Provide the (x, y) coordinate of the cell's center where the given text is located.  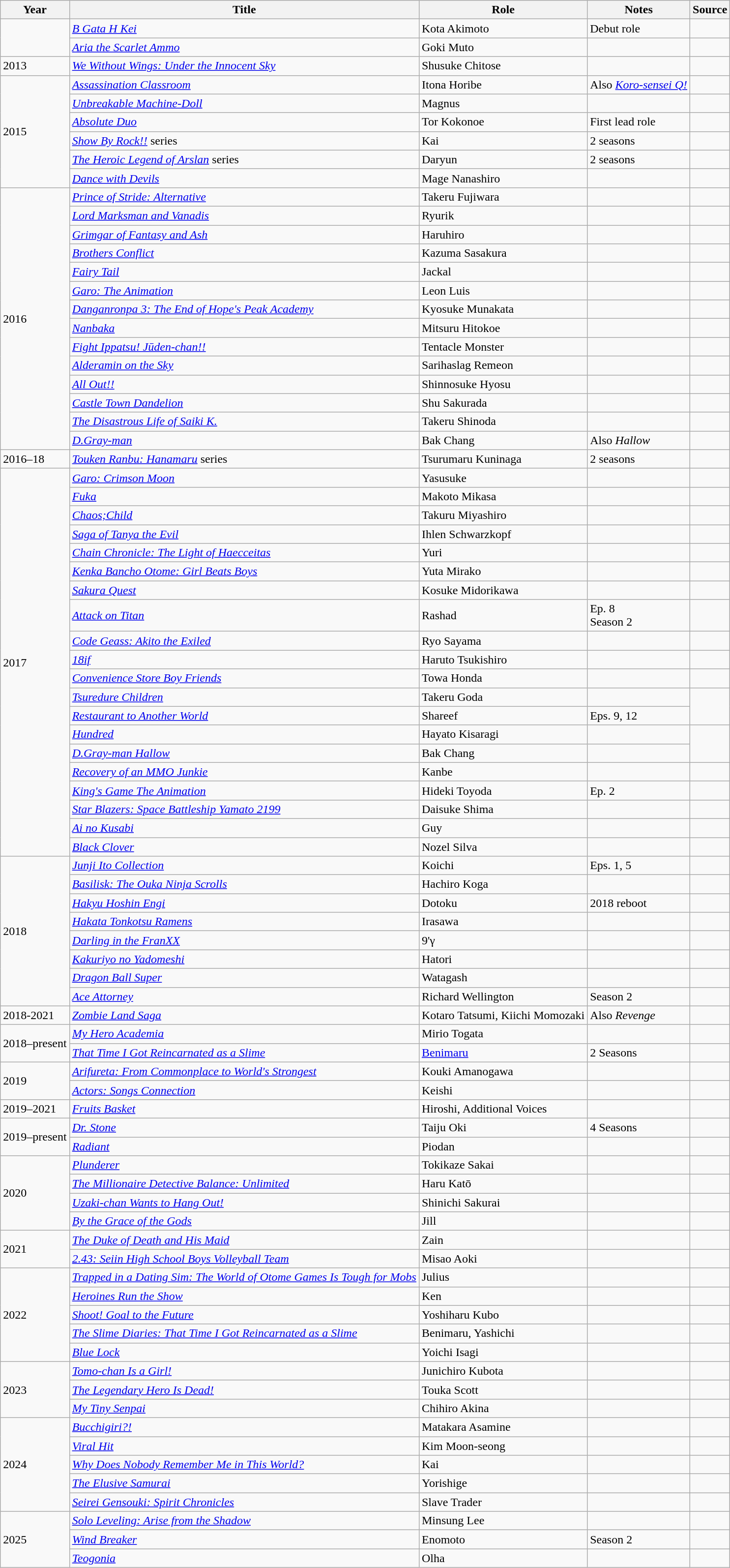
Mirio Togata (503, 1034)
Keishi (503, 1090)
We Without Wings: Under the Innocent Sky (244, 66)
Richard Wellington (503, 996)
Teogonia (244, 1558)
2018-2021 (35, 1015)
D.Gray-man Hallow (244, 753)
Touka Scott (503, 1389)
Fight Ippatsu! Jūden-chan!! (244, 347)
Hundred (244, 734)
Shoot! Goal to the Future (244, 1315)
Why Does Nobody Remember Me in This World? (244, 1465)
Benimaru (503, 1053)
Koichi (503, 866)
2 Seasons (639, 1053)
Heroines Run the Show (244, 1296)
Hayato Kisaragi (503, 734)
Seirei Gensouki: Spirit Chronicles (244, 1502)
Itona Horibe (503, 85)
Tor Kokonoe (503, 122)
2013 (35, 66)
Yoshiharu Kubo (503, 1315)
Ken (503, 1296)
Garo: Crimson Moon (244, 478)
Mitsuru Hitokoe (503, 328)
Basilisk: The Ouka Ninja Scrolls (244, 884)
Haruto Tsukishiro (503, 660)
Radiant (244, 1146)
First lead role (639, 122)
Tsurumaru Kuninaga (503, 459)
Daisuke Shima (503, 809)
Minsung Lee (503, 1521)
2022 (35, 1315)
Junji Ito Collection (244, 866)
2.43: Seiin High School Boys Volleyball Team (244, 1259)
18if (244, 660)
2019–present (35, 1137)
Kouki Amanogawa (503, 1071)
Title (244, 10)
Eps. 9, 12 (639, 716)
Kanbe (503, 772)
2020 (35, 1193)
Sakura Quest (244, 590)
Piodan (503, 1146)
Star Blazers: Space Battleship Yamato 2199 (244, 809)
2018 (35, 931)
Dotoku (503, 903)
Leon Luis (503, 291)
D.Gray-man (244, 440)
Chihiro Akina (503, 1408)
Fruits Basket (244, 1109)
2015 (35, 131)
The Heroic Legend of Arslan series (244, 159)
Ryo Sayama (503, 641)
Haruhiro (503, 235)
Shu Sakurada (503, 403)
Rashad (503, 616)
Zain (503, 1240)
B Gata H Kei (244, 29)
Nanbaka (244, 328)
Wind Breaker (244, 1539)
Takeru Shinoda (503, 422)
Hakyu Hoshin Engi (244, 903)
2021 (35, 1249)
Recovery of an MMO Junkie (244, 772)
Nozel Silva (503, 846)
Viral Hit (244, 1446)
Plunderer (244, 1165)
Lord Marksman and Vanadis (244, 215)
2024 (35, 1464)
2019–2021 (35, 1109)
Notes (639, 10)
My Tiny Senpai (244, 1408)
The Legendary Hero Is Dead! (244, 1389)
Debut role (639, 29)
Taiju Oki (503, 1127)
Benimaru, Yashichi (503, 1333)
Kosuke Midorikawa (503, 590)
Ryurik (503, 215)
Slave Trader (503, 1502)
Hideki Toyoda (503, 790)
Ai no Kusabi (244, 828)
Restaurant to Another World (244, 716)
Ace Attorney (244, 996)
Touken Ranbu: Hanamaru series (244, 459)
That Time I Got Reincarnated as a Slime (244, 1053)
Watagash (503, 978)
Hachiro Koga (503, 884)
Zombie Land Saga (244, 1015)
Enomoto (503, 1539)
Kotaro Tatsumi, Kiichi Momozaki (503, 1015)
Arifureta: From Commonplace to World's Strongest (244, 1071)
Hatori (503, 959)
Dance with Devils (244, 178)
Takuru Miyashiro (503, 515)
Castle Town Dandelion (244, 403)
Mage Nanashiro (503, 178)
The Duke of Death and His Maid (244, 1240)
Misao Aoki (503, 1259)
2025 (35, 1539)
9'γ (503, 940)
The Disastrous Life of Saiki K. (244, 422)
Source (710, 10)
Kakuriyo no Yadomeshi (244, 959)
Makoto Mikasa (503, 496)
2018 reboot (639, 903)
Irasawa (503, 922)
Darling in the FranXX (244, 940)
Magnus (503, 103)
Garo: The Animation (244, 291)
The Millionaire Detective Balance: Unlimited (244, 1184)
Junichiro Kubota (503, 1371)
Also Revenge (639, 1015)
Uzaki-chan Wants to Hang Out! (244, 1203)
Daryun (503, 159)
Fuka (244, 496)
Julius (503, 1277)
2016–18 (35, 459)
4 Seasons (639, 1127)
Kenka Bancho Otome: Girl Beats Boys (244, 572)
Kim Moon-seong (503, 1446)
Yasusuke (503, 478)
Kota Akimoto (503, 29)
Also Koro-sensei Q! (639, 85)
Blue Lock (244, 1352)
Olha (503, 1558)
Role (503, 10)
All Out!! (244, 384)
Shinichi Sakurai (503, 1203)
Haru Katō (503, 1184)
Chaos;Child (244, 515)
Absolute Duo (244, 122)
Saga of Tanya the Evil (244, 534)
Dr. Stone (244, 1127)
Guy (503, 828)
Jackal (503, 272)
Shareef (503, 716)
Tokikaze Sakai (503, 1165)
Attack on Titan (244, 616)
Tsuredure Children (244, 697)
Shinnosuke Hyosu (503, 384)
2019 (35, 1081)
Solo Leveling: Arise from the Shadow (244, 1521)
Prince of Stride: Alternative (244, 197)
2023 (35, 1389)
2017 (35, 662)
Fairy Tail (244, 272)
By the Grace of the Gods (244, 1221)
Ep. 8Season 2 (639, 616)
Assassination Classroom (244, 85)
Alderamin on the Sky (244, 365)
Year (35, 10)
Towa Honda (503, 678)
Tentacle Monster (503, 347)
The Elusive Samurai (244, 1483)
Takeru Goda (503, 697)
My Hero Academia (244, 1034)
Yuta Mirako (503, 572)
The Slime Diaries: That Time I Got Reincarnated as a Slime (244, 1333)
2016 (35, 319)
Kyosuke Munakata (503, 309)
Brothers Conflict (244, 253)
Danganronpa 3: The End of Hope's Peak Academy (244, 309)
Black Clover (244, 846)
Goki Muto (503, 47)
Code Geass: Akito the Exiled (244, 641)
Chain Chronicle: The Light of Haecceitas (244, 553)
Ihlen Schwarzkopf (503, 534)
Takeru Fujiwara (503, 197)
Hakata Tonkotsu Ramens (244, 922)
Hiroshi, Additional Voices (503, 1109)
Bucchigiri?! (244, 1427)
Sarihaslag Remeon (503, 365)
Dragon Ball Super (244, 978)
Convenience Store Boy Friends (244, 678)
Yoichi Isagi (503, 1352)
Also Hallow (639, 440)
Kazuma Sasakura (503, 253)
Matakara Asamine (503, 1427)
Unbreakable Machine-Doll (244, 103)
Tomo-chan Is a Girl! (244, 1371)
Show By Rock!! series (244, 141)
King's Game The Animation (244, 790)
Yorishige (503, 1483)
Yuri (503, 553)
Jill (503, 1221)
Trapped in a Dating Sim: The World of Otome Games Is Tough for Mobs (244, 1277)
Shusuke Chitose (503, 66)
Aria the Scarlet Ammo (244, 47)
2018–present (35, 1043)
Ep. 2 (639, 790)
Eps. 1, 5 (639, 866)
Actors: Songs Connection (244, 1090)
Grimgar of Fantasy and Ash (244, 235)
